For the text-containing cell, return its midpoint in (X, Y) coordinate format. 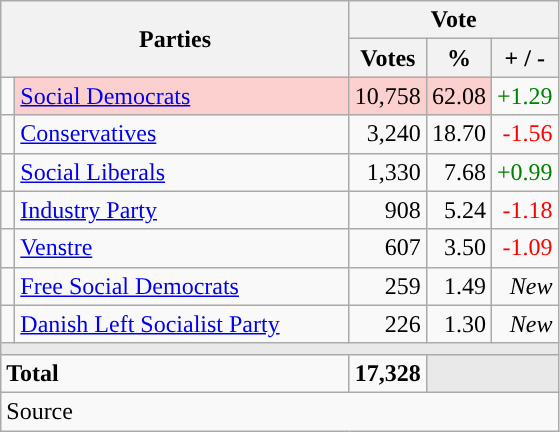
Parties (176, 39)
10,758 (388, 96)
3.50 (458, 248)
18.70 (458, 134)
3,240 (388, 134)
Source (280, 411)
226 (388, 324)
1.30 (458, 324)
-1.18 (524, 210)
Total (176, 373)
259 (388, 286)
-1.09 (524, 248)
Votes (388, 58)
Social Liberals (182, 172)
% (458, 58)
Danish Left Socialist Party (182, 324)
Vote (454, 20)
607 (388, 248)
+0.99 (524, 172)
1.49 (458, 286)
7.68 (458, 172)
Conservatives (182, 134)
Venstre (182, 248)
17,328 (388, 373)
5.24 (458, 210)
1,330 (388, 172)
Industry Party (182, 210)
+ / - (524, 58)
908 (388, 210)
Social Democrats (182, 96)
Free Social Democrats (182, 286)
+1.29 (524, 96)
-1.56 (524, 134)
62.08 (458, 96)
